Pinpoint the cell where the given text exists, returning its [x, y] midpoint coordinate. 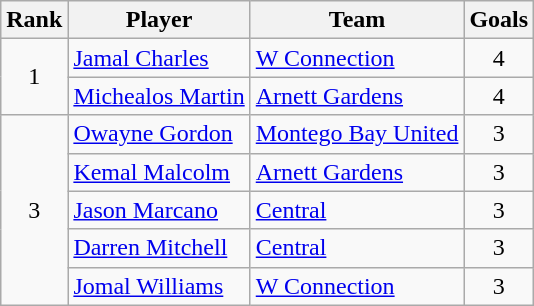
Player [159, 20]
Michealos Martin [159, 96]
Montego Bay United [357, 134]
1 [34, 77]
Goals [499, 20]
Rank [34, 20]
Kemal Malcolm [159, 172]
Darren Mitchell [159, 248]
Jamal Charles [159, 58]
Team [357, 20]
Jason Marcano [159, 210]
Owayne Gordon [159, 134]
Jomal Williams [159, 286]
